From the cell containing the given text, extract its center point as (X, Y) coordinate. 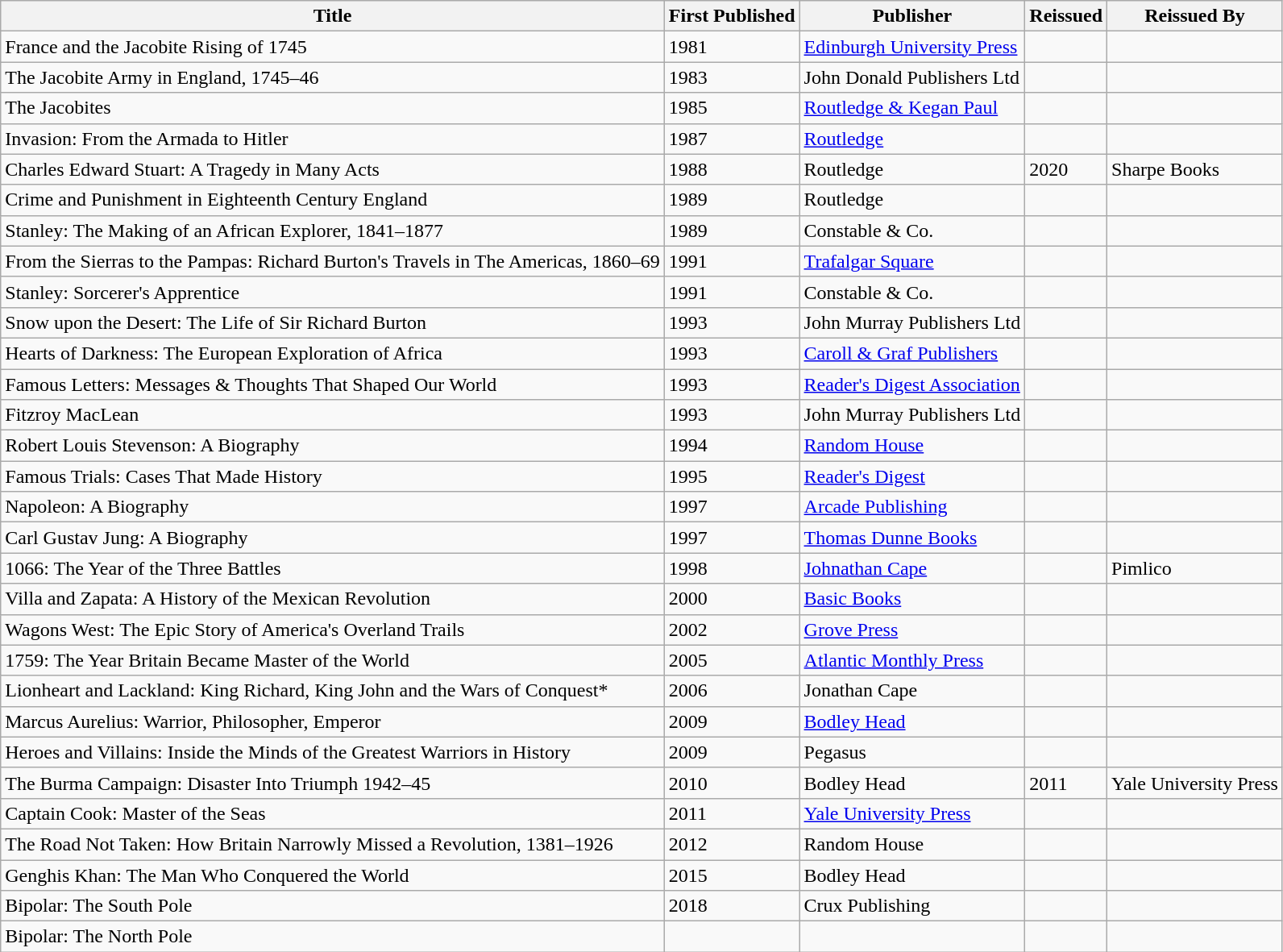
1988 (732, 169)
1998 (732, 568)
Genghis Khan: The Man Who Conquered the World (333, 875)
The Jacobite Army in England, 1745–46 (333, 77)
Snow upon the Desert: The Life of Sir Richard Burton (333, 322)
From the Sierras to the Pampas: Richard Burton's Travels in The Americas, 1860–69 (333, 261)
Crime and Punishment in Eighteenth Century England (333, 200)
John Donald Publishers Ltd (912, 77)
Reader's Digest Association (912, 385)
2002 (732, 630)
Pegasus (912, 752)
Bipolar: The South Pole (333, 906)
First Published (732, 16)
Reader's Digest (912, 476)
1995 (732, 476)
2018 (732, 906)
Arcade Publishing (912, 507)
The Jacobites (333, 108)
Charles Edward Stuart: A Tragedy in Many Acts (333, 169)
Stanley: Sorcerer's Apprentice (333, 292)
1983 (732, 77)
2010 (732, 783)
Thomas Dunne Books (912, 538)
Reissued (1066, 16)
2012 (732, 844)
Pimlico (1195, 568)
1759: The Year Britain Became Master of the World (333, 660)
Robert Louis Stevenson: A Biography (333, 446)
Captain Cook: Master of the Seas (333, 813)
Marcus Aurelius: Warrior, Philosopher, Emperor (333, 721)
2006 (732, 691)
Fitzroy MacLean (333, 415)
Sharpe Books (1195, 169)
1994 (732, 446)
Famous Letters: Messages & Thoughts That Shaped Our World (333, 385)
Heroes and Villains: Inside the Minds of the Greatest Warriors in History (333, 752)
The Burma Campaign: Disaster Into Triumph 1942–45 (333, 783)
Title (333, 16)
1985 (732, 108)
Publisher (912, 16)
1987 (732, 139)
Routledge & Kegan Paul (912, 108)
2005 (732, 660)
Wagons West: The Epic Story of America's Overland Trails (333, 630)
2000 (732, 599)
Basic Books (912, 599)
Trafalgar Square (912, 261)
Johnathan Cape (912, 568)
Bipolar: The North Pole (333, 937)
Caroll & Graf Publishers (912, 353)
1981 (732, 47)
Edinburgh University Press (912, 47)
Reissued By (1195, 16)
Hearts of Darkness: The European Exploration of Africa (333, 353)
2020 (1066, 169)
Crux Publishing (912, 906)
Napoleon: A Biography (333, 507)
Invasion: From the Armada to Hitler (333, 139)
Jonathan Cape (912, 691)
Stanley: The Making of an African Explorer, 1841–1877 (333, 231)
1066: The Year of the Three Battles (333, 568)
The Road Not Taken: How Britain Narrowly Missed a Revolution, 1381–1926 (333, 844)
Lionheart and Lackland: King Richard, King John and the Wars of Conquest* (333, 691)
France and the Jacobite Rising of 1745 (333, 47)
Villa and Zapata: A History of the Mexican Revolution (333, 599)
Carl Gustav Jung: A Biography (333, 538)
Grove Press (912, 630)
Famous Trials: Cases That Made History (333, 476)
Atlantic Monthly Press (912, 660)
2015 (732, 875)
